Output the (X, Y) coordinate of the center of the cell containing the given text.  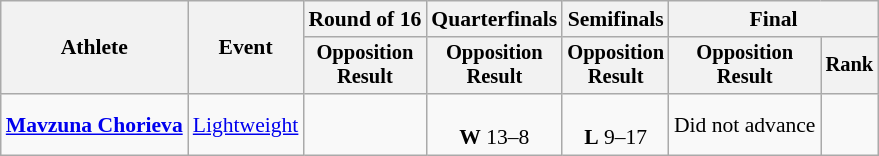
Rank (850, 66)
W 13–8 (494, 124)
Mavzuna Chorieva (94, 124)
Semifinals (616, 19)
Round of 16 (364, 19)
Lightweight (246, 124)
Did not advance (745, 124)
Quarterfinals (494, 19)
Final (774, 19)
Athlete (94, 48)
Event (246, 48)
L 9–17 (616, 124)
